Provide the (X, Y) coordinate of the cell's center where the given text is located.  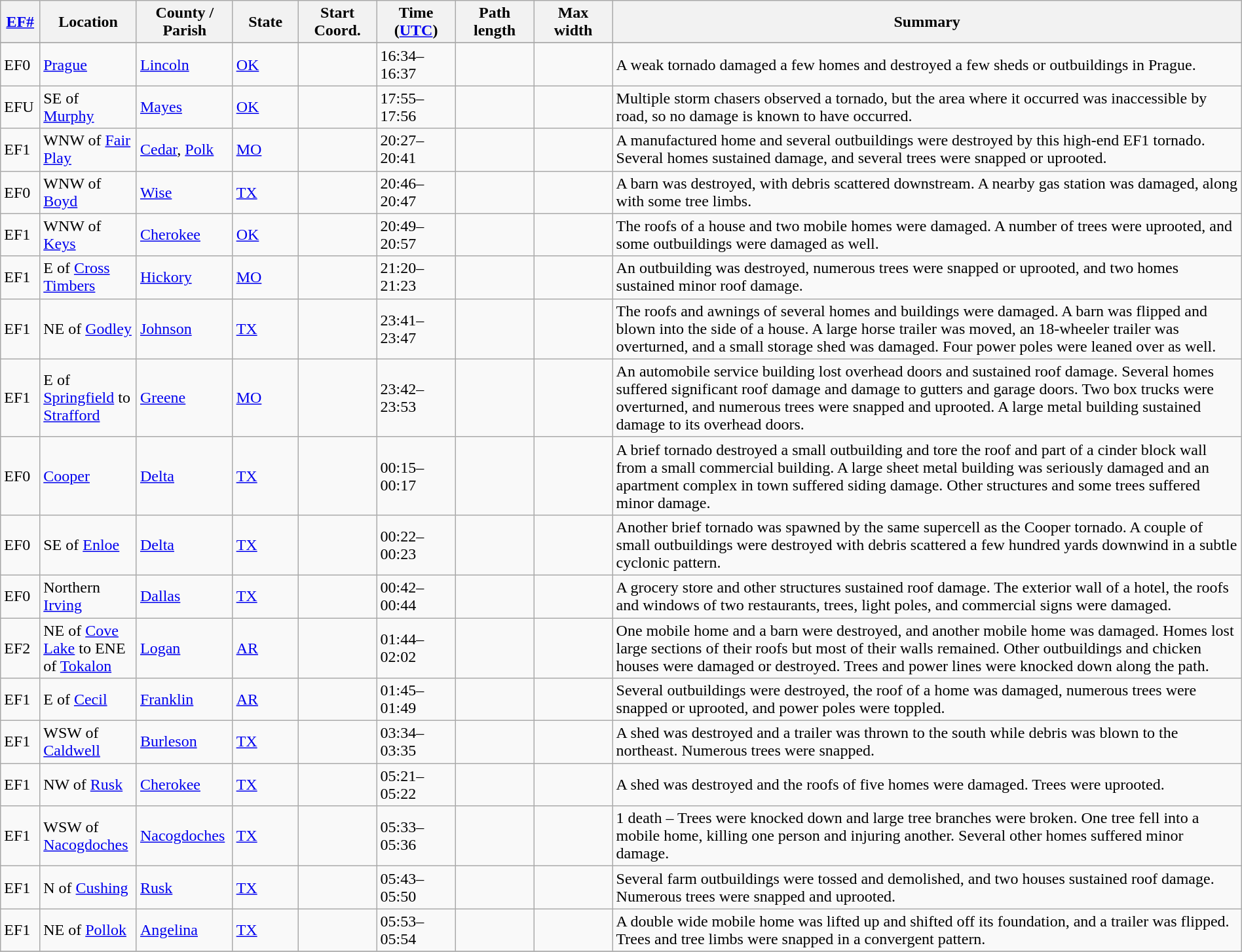
State (265, 22)
A shed was destroyed and a trailer was thrown to the south while debris was blown to the northeast. Numerous trees were snapped. (927, 742)
05:21–05:22 (416, 784)
WSW of Nacogdoches (88, 836)
Location (88, 22)
WNW of Boyd (88, 192)
16:34–16:37 (416, 64)
Nacogdoches (185, 836)
Dallas (185, 596)
Several farm outbuildings were tossed and demolished, and two houses sustained roof damage. Numerous trees were snapped and uprooted. (927, 888)
Greene (185, 398)
05:43–05:50 (416, 888)
00:15–00:17 (416, 475)
Multiple storm chasers observed a tornado, but the area where it occurred was inaccessible by road, so no damage is known to have occurred. (927, 107)
05:33–05:36 (416, 836)
23:42–23:53 (416, 398)
Several outbuildings were destroyed, the roof of a home was damaged, numerous trees were snapped or uprooted, and power poles were toppled. (927, 699)
A weak tornado damaged a few homes and destroyed a few sheds or outbuildings in Prague. (927, 64)
Mayes (185, 107)
Rusk (185, 888)
03:34–03:35 (416, 742)
EF# (20, 22)
23:41–23:47 (416, 329)
The roofs of a house and two mobile homes were damaged. A number of trees were uprooted, and some outbuildings were damaged as well. (927, 234)
Prague (88, 64)
Hickory (185, 278)
NE of Cove Lake to ENE of Tokalon (88, 648)
Northern Irving (88, 596)
17:55–17:56 (416, 107)
Summary (927, 22)
Path length (495, 22)
WNW of Fair Play (88, 149)
Logan (185, 648)
NE of Godley (88, 329)
Lincoln (185, 64)
Angelina (185, 930)
Max width (573, 22)
05:53–05:54 (416, 930)
20:27–20:41 (416, 149)
E of Cross Timbers (88, 278)
00:42–00:44 (416, 596)
Johnson (185, 329)
21:20–21:23 (416, 278)
A shed was destroyed and the roofs of five homes were damaged. Trees were uprooted. (927, 784)
NE of Pollok (88, 930)
Time (UTC) (416, 22)
20:49–20:57 (416, 234)
EF2 (20, 648)
Cedar, Polk (185, 149)
00:22–00:23 (416, 545)
Franklin (185, 699)
WNW of Keys (88, 234)
An outbuilding was destroyed, numerous trees were snapped or uprooted, and two homes sustained minor roof damage. (927, 278)
Cooper (88, 475)
WSW of Caldwell (88, 742)
SE of Murphy (88, 107)
Start Coord. (337, 22)
SE of Enloe (88, 545)
01:44–02:02 (416, 648)
Burleson (185, 742)
N of Cushing (88, 888)
E of Springfield to Strafford (88, 398)
EFU (20, 107)
County / Parish (185, 22)
E of Cecil (88, 699)
Wise (185, 192)
20:46–20:47 (416, 192)
01:45–01:49 (416, 699)
NW of Rusk (88, 784)
A barn was destroyed, with debris scattered downstream. A nearby gas station was damaged, along with some tree limbs. (927, 192)
